Extract the (x, y) coordinate from the center of the cell holding the provided text.  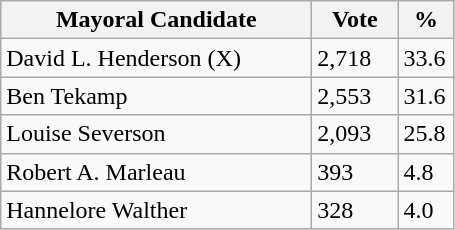
4.0 (426, 210)
Robert A. Marleau (156, 172)
David L. Henderson (X) (156, 58)
393 (355, 172)
Mayoral Candidate (156, 20)
4.8 (426, 172)
Louise Severson (156, 134)
Ben Tekamp (156, 96)
328 (355, 210)
33.6 (426, 58)
2,718 (355, 58)
Vote (355, 20)
2,093 (355, 134)
25.8 (426, 134)
2,553 (355, 96)
Hannelore Walther (156, 210)
31.6 (426, 96)
% (426, 20)
